Return the [x, y] coordinate for the center point of the cell that contains the specified text.  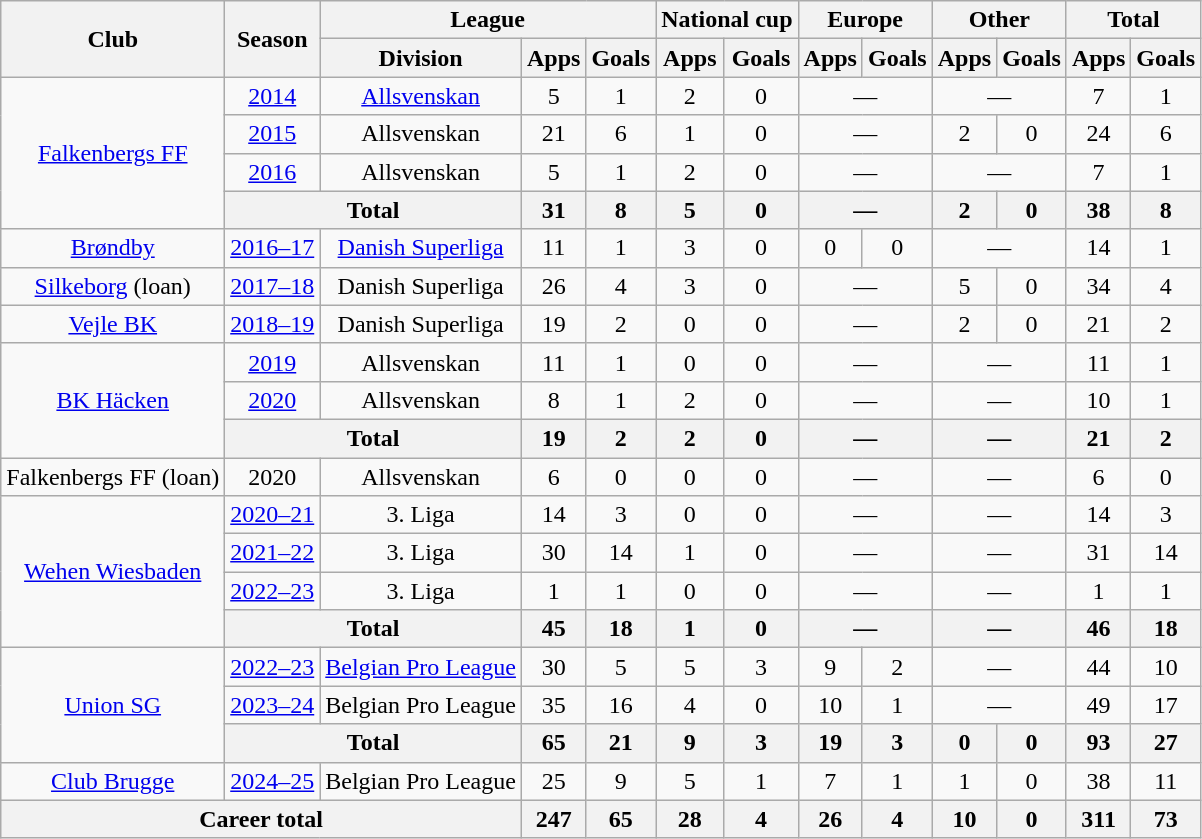
Club [113, 39]
2016 [272, 172]
25 [553, 781]
Other [999, 20]
45 [553, 629]
24 [1098, 134]
46 [1098, 629]
Brøndby [113, 248]
2017–18 [272, 286]
2015 [272, 134]
Vejle BK [113, 324]
Season [272, 39]
2016–17 [272, 248]
73 [1166, 819]
Union SG [113, 705]
49 [1098, 705]
247 [553, 819]
National cup [727, 20]
Silkeborg (loan) [113, 286]
2018–19 [272, 324]
311 [1098, 819]
Wehen Wiesbaden [113, 572]
35 [553, 705]
Career total [262, 819]
Falkenbergs FF (loan) [113, 477]
17 [1166, 705]
44 [1098, 667]
Falkenbergs FF [113, 153]
League [488, 20]
Club Brugge [113, 781]
2014 [272, 96]
2019 [272, 362]
34 [1098, 286]
Division [421, 58]
Europe [865, 20]
2021–22 [272, 553]
2023–24 [272, 705]
2024–25 [272, 781]
27 [1166, 743]
BK Häcken [113, 400]
16 [621, 705]
2020–21 [272, 515]
28 [690, 819]
93 [1098, 743]
